Pinpoint the cell where the given text exists, returning its [X, Y] midpoint coordinate. 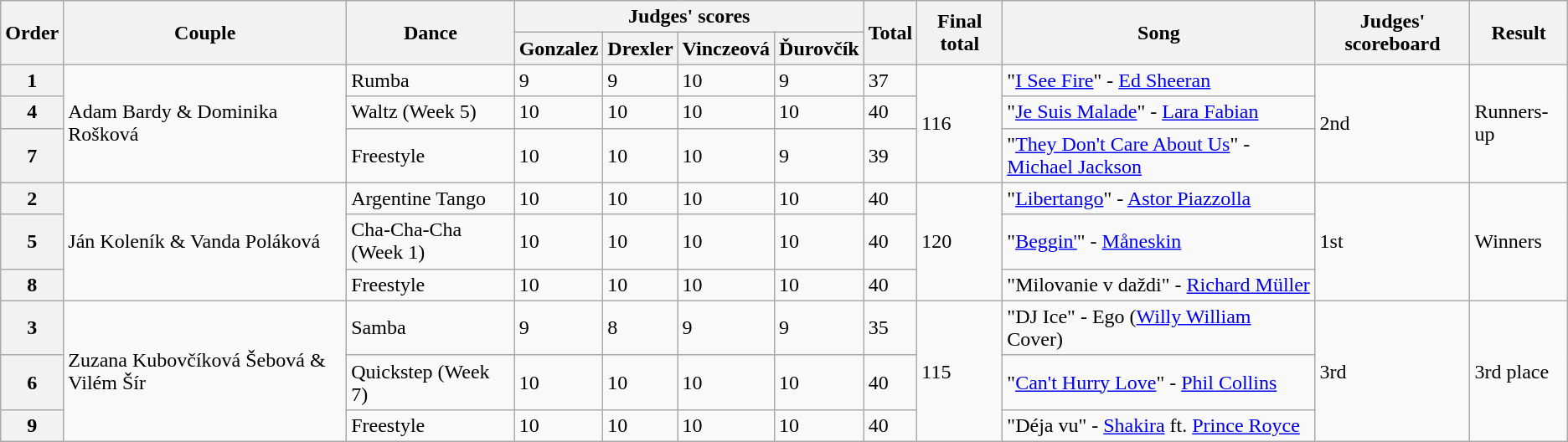
1st [1392, 241]
4 [32, 112]
5 [32, 241]
6 [32, 382]
Vinczeová [725, 49]
"DJ Ice" - Ego (Willy William Cover) [1159, 328]
39 [890, 156]
1 [32, 80]
"I See Fire" - Ed Sheeran [1159, 80]
"Can't Hurry Love" - Phil Collins [1159, 382]
"Je Suis Malade" - Lara Fabian [1159, 112]
Judges' scores [689, 17]
Gonzalez [559, 49]
"They Don't Care About Us" - Michael Jackson [1159, 156]
2 [32, 198]
Samba [431, 328]
Drexler [640, 49]
35 [890, 328]
Zuzana Kubovčíková Šebová & Vilém Šír [205, 371]
7 [32, 156]
37 [890, 80]
Dance [431, 33]
"Milovanie v daždi" - Richard Müller [1159, 285]
Cha-Cha-Cha (Week 1) [431, 241]
"Beggin'" - Måneskin [1159, 241]
Rumba [431, 80]
2nd [1392, 124]
"Libertango" - Astor Piazzolla [1159, 198]
Result [1519, 33]
Winners [1519, 241]
Couple [205, 33]
Argentine Tango [431, 198]
3 [32, 328]
3rd place [1519, 371]
Ďurovčík [819, 49]
Quickstep (Week 7) [431, 382]
"Déja vu" - Shakira ft. Prince Royce [1159, 425]
Total [890, 33]
120 [960, 241]
Order [32, 33]
Song [1159, 33]
116 [960, 124]
Runners-up [1519, 124]
Final total [960, 33]
Ján Koleník & Vanda Poláková [205, 241]
115 [960, 371]
Waltz (Week 5) [431, 112]
Judges' scoreboard [1392, 33]
Adam Bardy & Dominika Rošková [205, 124]
3rd [1392, 371]
